Provide the [X, Y] coordinate of the cell's center where the given text is located.  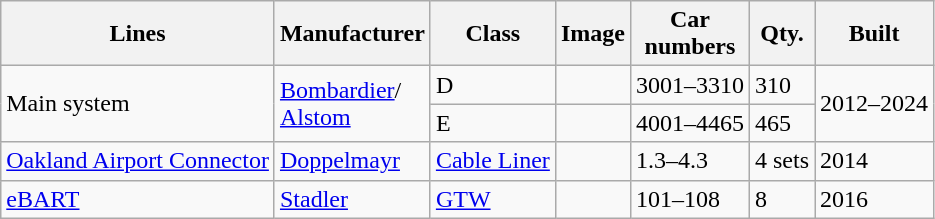
GTW [492, 199]
Carnumbers [690, 34]
Built [874, 34]
4001–4465 [690, 123]
2014 [874, 161]
Stadler [352, 199]
3001–3310 [690, 85]
Image [592, 34]
D [492, 85]
Main system [138, 104]
E [492, 123]
eBART [138, 199]
Bombardier/Alstom [352, 104]
Lines [138, 34]
Oakland Airport Connector [138, 161]
4 sets [782, 161]
Qty. [782, 34]
Manufacturer [352, 34]
1.3–4.3 [690, 161]
2016 [874, 199]
2012–2024 [874, 104]
8 [782, 199]
465 [782, 123]
Cable Liner [492, 161]
Doppelmayr [352, 161]
310 [782, 85]
Class [492, 34]
101–108 [690, 199]
